Detect which cell encompasses the target text, then output its [X, Y] center coordinate. 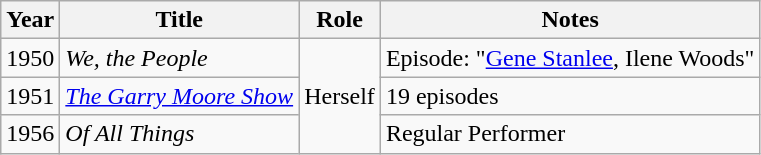
Title [180, 20]
Role [340, 20]
Episode: "Gene Stanlee, Ilene Woods" [570, 58]
Herself [340, 96]
1950 [30, 58]
The Garry Moore Show [180, 96]
Notes [570, 20]
Year [30, 20]
1951 [30, 96]
We, the People [180, 58]
19 episodes [570, 96]
Regular Performer [570, 134]
Of All Things [180, 134]
1956 [30, 134]
